Extract the (x, y) coordinate from the center of the cell holding the provided text.  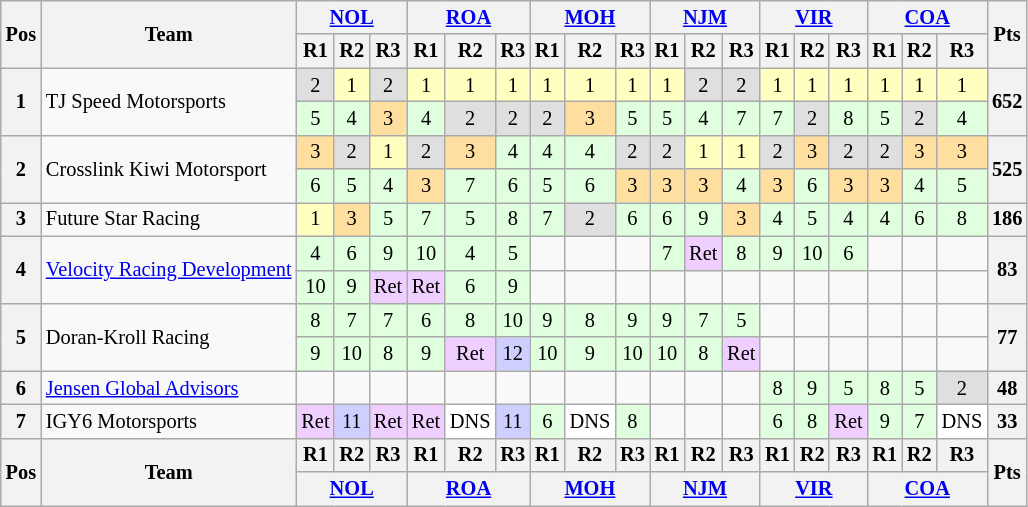
Crosslink Kiwi Motorsport (168, 168)
Future Star Racing (168, 219)
Jensen Global Advisors (168, 388)
77 (1007, 336)
TJ Speed Motorsports (168, 102)
652 (1007, 102)
12 (512, 354)
48 (1007, 388)
IGY6 Motorsports (168, 421)
Velocity Racing Development (168, 270)
83 (1007, 270)
186 (1007, 219)
Doran-Kroll Racing (168, 336)
33 (1007, 421)
525 (1007, 168)
